From the cell containing the given text, extract its center point as (X, Y) coordinate. 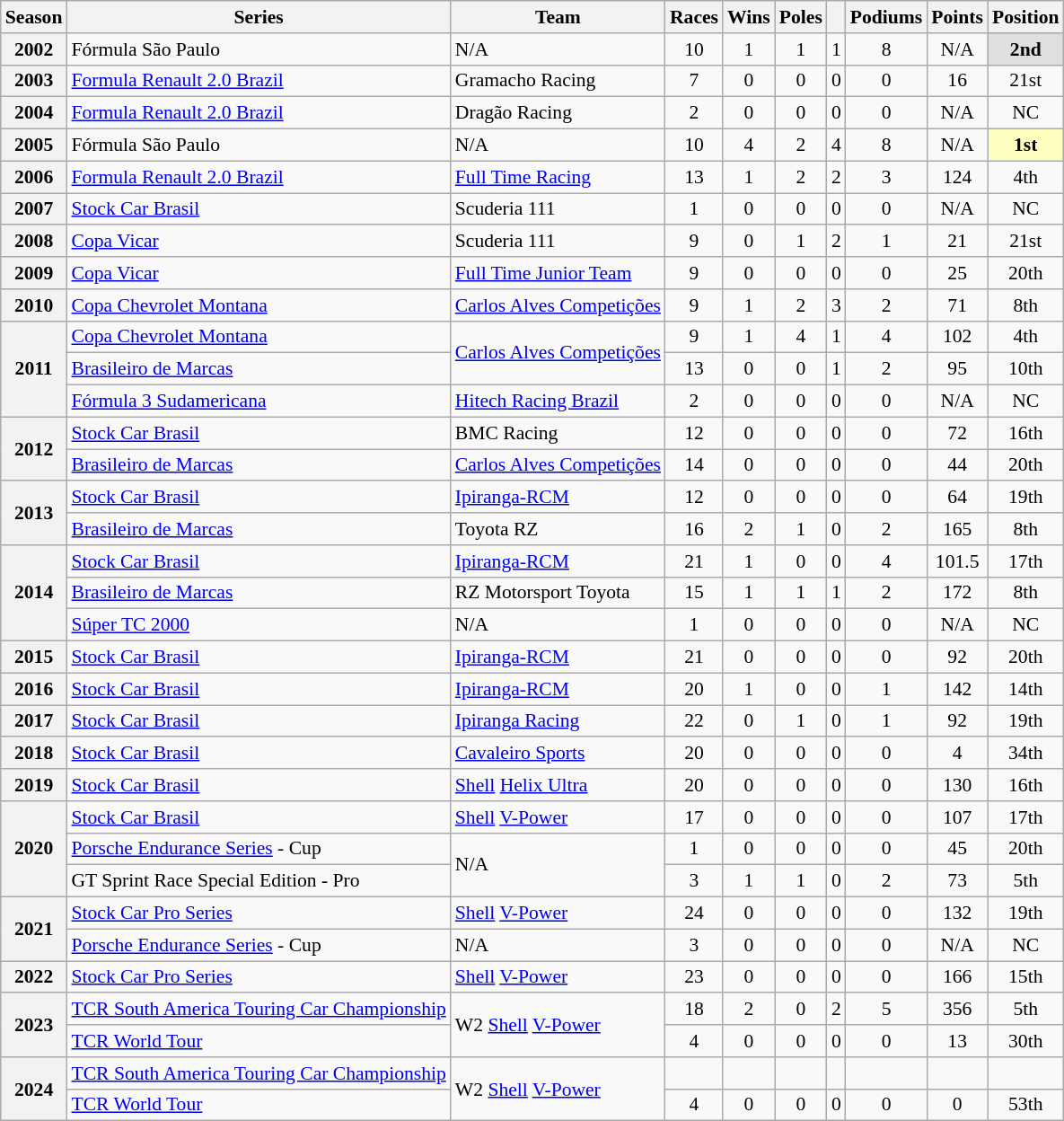
2004 (34, 113)
53th (1025, 1105)
165 (957, 529)
10th (1025, 369)
34th (1025, 754)
73 (957, 881)
2003 (34, 81)
24 (694, 914)
Cavaleiro Sports (558, 754)
25 (957, 273)
Toyota RZ (558, 529)
14 (694, 465)
17 (694, 817)
107 (957, 817)
14th (1025, 689)
18 (694, 1010)
2002 (34, 49)
166 (957, 977)
Súper TC 2000 (259, 625)
Full Time Racing (558, 177)
1st (1025, 146)
2nd (1025, 49)
2016 (34, 689)
2020 (34, 850)
Wins (749, 17)
2008 (34, 242)
GT Sprint Race Special Edition - Pro (259, 881)
22 (694, 721)
2022 (34, 977)
44 (957, 465)
2018 (34, 754)
101.5 (957, 561)
Fórmula 3 Sudamericana (259, 402)
64 (957, 498)
2007 (34, 209)
2017 (34, 721)
BMC Racing (558, 433)
72 (957, 433)
Season (34, 17)
7 (694, 81)
95 (957, 369)
2009 (34, 273)
Podiums (887, 17)
5 (887, 1010)
15 (694, 593)
30th (1025, 1041)
2014 (34, 593)
Poles (801, 17)
15th (1025, 977)
Team (558, 17)
124 (957, 177)
Position (1025, 17)
45 (957, 849)
2015 (34, 658)
Full Time Junior Team (558, 273)
2006 (34, 177)
Gramacho Racing (558, 81)
2011 (34, 368)
102 (957, 337)
Hitech Racing Brazil (558, 402)
2012 (34, 449)
Points (957, 17)
356 (957, 1010)
RZ Motorsport Toyota (558, 593)
23 (694, 977)
2021 (34, 929)
142 (957, 689)
2013 (34, 514)
132 (957, 914)
172 (957, 593)
2024 (34, 1089)
Series (259, 17)
Ipiranga Racing (558, 721)
130 (957, 785)
Dragão Racing (558, 113)
2005 (34, 146)
71 (957, 305)
Races (694, 17)
2010 (34, 305)
Shell Helix Ultra (558, 785)
2023 (34, 1026)
2019 (34, 785)
